Find where the given text appears and provide that cell's center as (X, Y) coordinate. 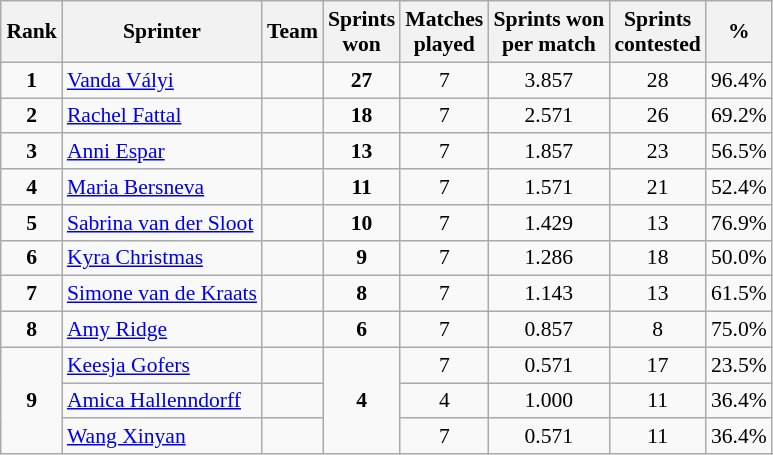
Matchesplayed (444, 32)
1 (32, 80)
69.2% (739, 116)
1.143 (548, 294)
% (739, 32)
Sprintswon (362, 32)
Maria Bersneva (162, 187)
5 (32, 223)
3.857 (548, 80)
76.9% (739, 223)
Sprinter (162, 32)
1.571 (548, 187)
26 (657, 116)
Rank (32, 32)
50.0% (739, 258)
28 (657, 80)
17 (657, 365)
56.5% (739, 152)
Amy Ridge (162, 330)
27 (362, 80)
52.4% (739, 187)
10 (362, 223)
1.000 (548, 401)
Rachel Fattal (162, 116)
Team (292, 32)
21 (657, 187)
3 (32, 152)
Sabrina van der Sloot (162, 223)
2.571 (548, 116)
75.0% (739, 330)
Anni Espar (162, 152)
Keesja Gofers (162, 365)
1.429 (548, 223)
Sprintscontested (657, 32)
Wang Xinyan (162, 437)
1.286 (548, 258)
23 (657, 152)
23.5% (739, 365)
2 (32, 116)
Sprints wonper match (548, 32)
Simone van de Kraats (162, 294)
1.857 (548, 152)
0.857 (548, 330)
96.4% (739, 80)
Kyra Christmas (162, 258)
Amica Hallenndorff (162, 401)
Vanda Vályi (162, 80)
61.5% (739, 294)
